For the text-containing cell, return its midpoint in [X, Y] coordinate format. 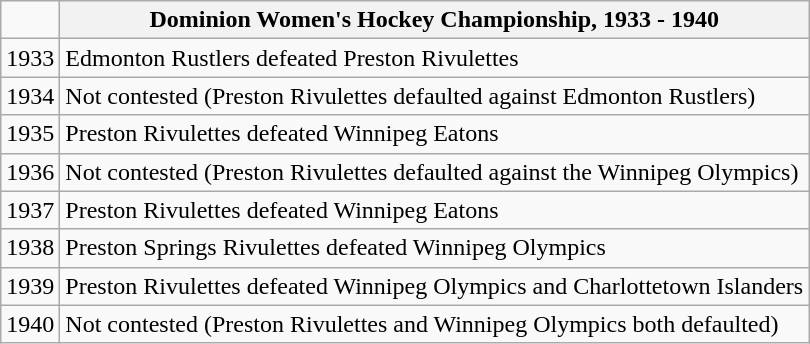
1936 [30, 172]
1938 [30, 248]
Preston Springs Rivulettes defeated Winnipeg Olympics [434, 248]
Not contested (Preston Rivulettes and Winnipeg Olympics both defaulted) [434, 324]
1939 [30, 286]
Edmonton Rustlers defeated Preston Rivulettes [434, 58]
1937 [30, 210]
Not contested (Preston Rivulettes defaulted against Edmonton Rustlers) [434, 96]
1935 [30, 134]
Dominion Women's Hockey Championship, 1933 - 1940 [434, 20]
1940 [30, 324]
1933 [30, 58]
Not contested (Preston Rivulettes defaulted against the Winnipeg Olympics) [434, 172]
1934 [30, 96]
Preston Rivulettes defeated Winnipeg Olympics and Charlottetown Islanders [434, 286]
